Identify which cell holds the provided text, then report its (X, Y) central coordinate. 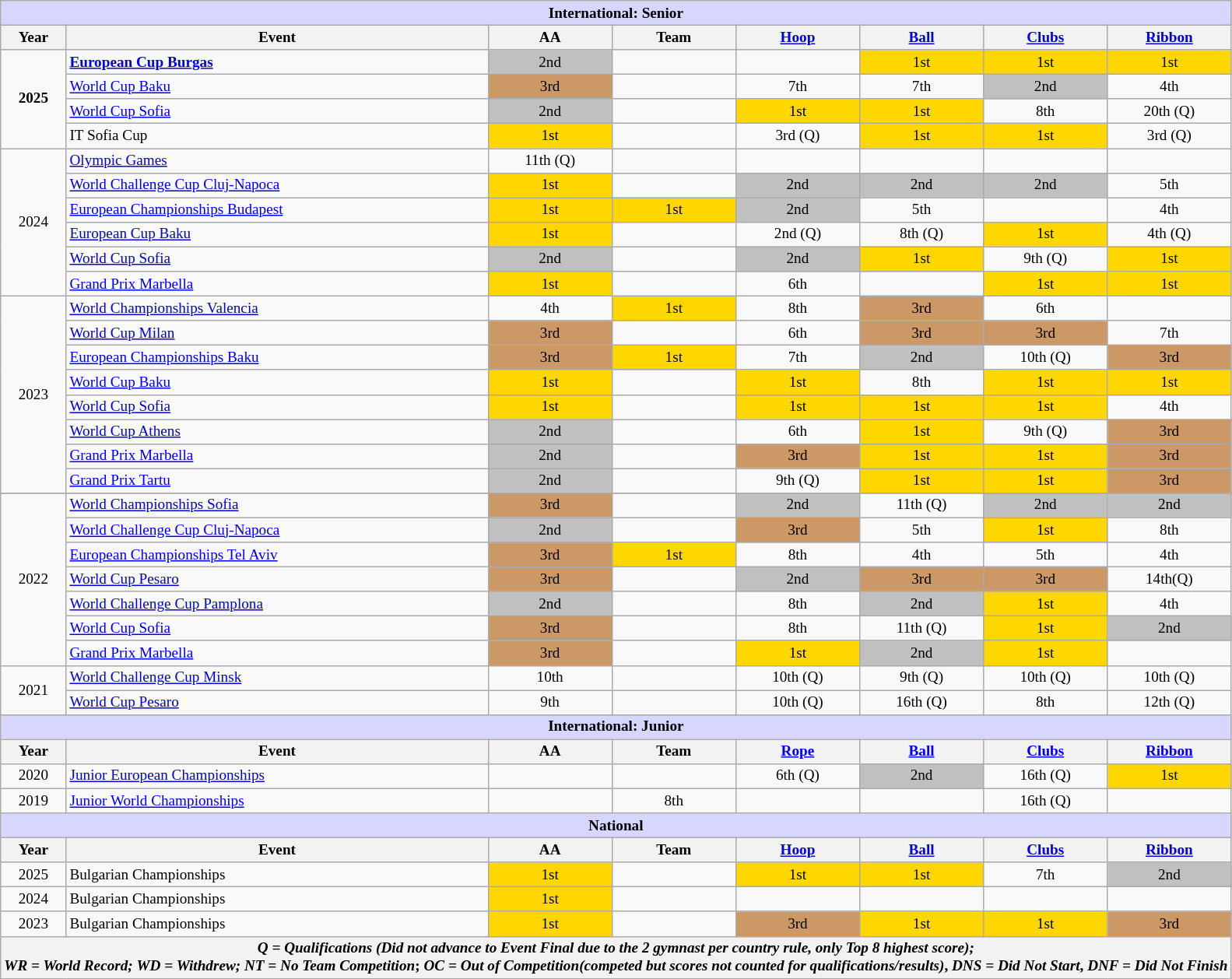
European Cup Baku (277, 234)
Junior European Championships (277, 776)
9th (549, 702)
Junior World Championships (277, 801)
European Cup Burgas (277, 62)
20th (Q) (1169, 111)
2020 (33, 776)
2022 (33, 579)
World Challenge Cup Pamplona (277, 604)
10th (549, 678)
Grand Prix Tartu (277, 481)
Olympic Games (277, 160)
European Championships Tel Aviv (277, 555)
8th (Q) (921, 234)
2019 (33, 801)
2nd (Q) (797, 234)
14th(Q) (1169, 579)
IT Sofia Cup (277, 136)
Rope (797, 752)
International: Junior (616, 727)
World Championships Valencia (277, 308)
International: Senior (616, 13)
World Cup Athens (277, 431)
2021 (33, 690)
4th (Q) (1169, 234)
National (616, 826)
World Championships Sofia (277, 505)
World Challenge Cup Minsk (277, 678)
European Championships Budapest (277, 210)
World Cup Milan (277, 333)
12th (Q) (1169, 702)
6th (Q) (797, 776)
European Championships Baku (277, 358)
